Determine the [x, y] coordinate at the center of the cell enclosing the given text.  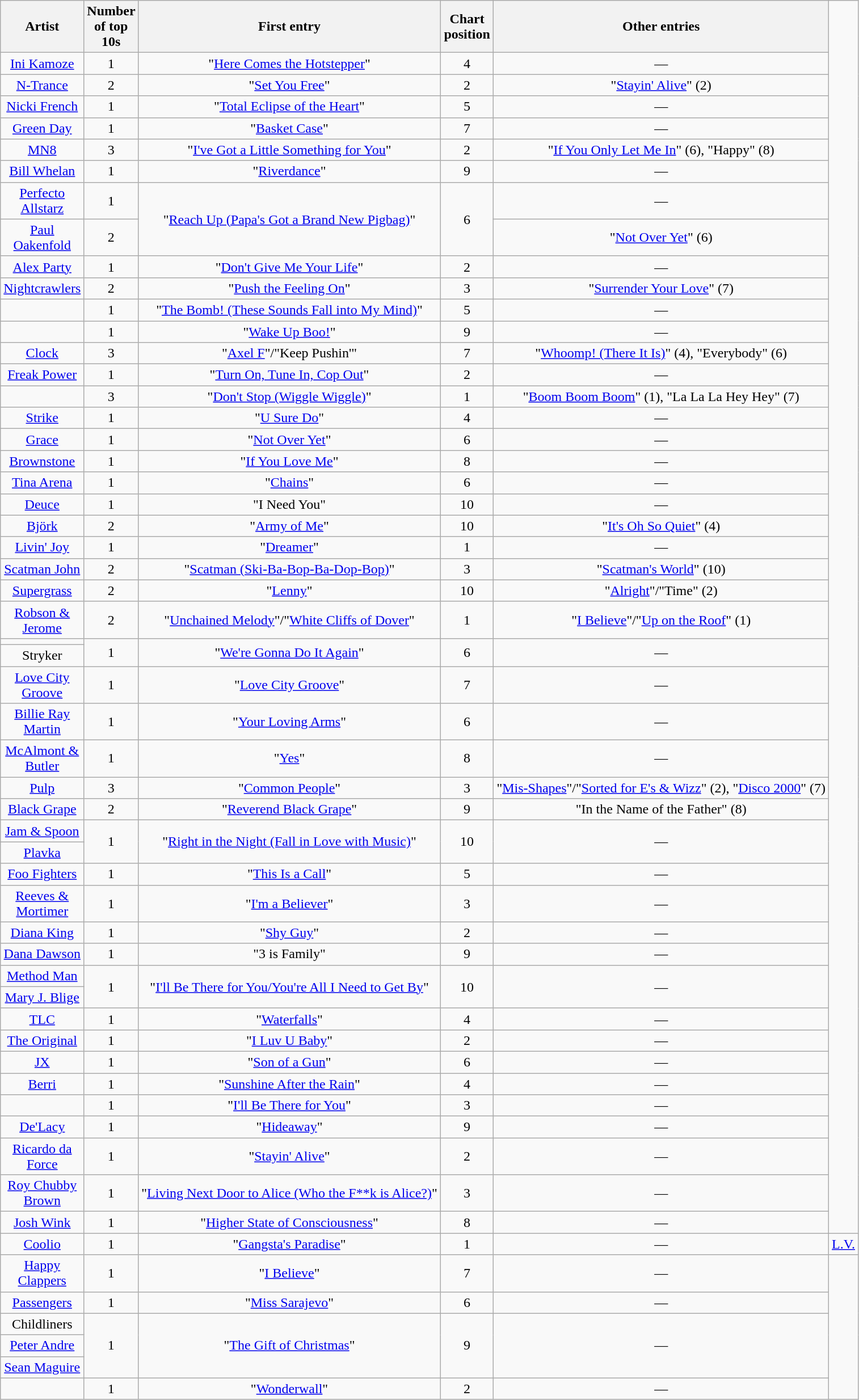
Billie Ray Martin [42, 722]
Nightcrawlers [42, 288]
L.V. [844, 1244]
"Waterfalls" [289, 1019]
Strike [42, 418]
"Stayin' Alive" [289, 1156]
"Scatman's World" (10) [662, 569]
"Living Next Door to Alice (Who the F**k is Alice?)" [289, 1194]
MN8 [42, 150]
Pulp [42, 788]
"Hideaway" [289, 1127]
Supergrass [42, 591]
Stryker [42, 655]
"Gangsta's Paradise" [289, 1244]
"Reverend Black Grape" [289, 809]
"Shy Guy" [289, 933]
De'Lacy [42, 1127]
"Not Over Yet" [289, 440]
"Boom Boom Boom" (1), "La La La Hey Hey" (7) [662, 397]
"Army of Me" [289, 526]
"U Sure Do" [289, 418]
Jam & Spoon [42, 831]
"Mis-Shapes"/"Sorted for E's & Wizz" (2), "Disco 2000" (7) [662, 788]
"I'll Be There for You" [289, 1106]
"If You Only Let Me In" (6), "Happy" (8) [662, 150]
"Not Over Yet" (6) [662, 237]
First entry [289, 27]
Foo Fighters [42, 874]
"Wonderwall" [289, 1389]
"Set You Free" [289, 85]
Livin' Joy [42, 547]
Chart position [467, 27]
Björk [42, 526]
"Scatman (Ski-Ba-Bop-Ba-Dop-Bop)" [289, 569]
"Push the Feeling On" [289, 288]
Freak Power [42, 375]
TLC [42, 1019]
"Whoomp! (There It Is)" (4), "Everybody" (6) [662, 353]
"Reach Up (Papa's Got a Brand New Pigbag)" [289, 219]
"I Believe" [289, 1273]
The Original [42, 1040]
"Don't Stop (Wiggle Wiggle)" [289, 397]
"I'm a Believer" [289, 903]
Childliners [42, 1324]
"Don't Give Me Your Life" [289, 267]
"I Luv U Baby" [289, 1040]
"Your Loving Arms" [289, 722]
Number of top 10s [111, 27]
"This Is a Call" [289, 874]
"Lenny" [289, 591]
"Basket Case" [289, 128]
Method Man [42, 976]
"It's Oh So Quiet" (4) [662, 526]
"If You Love Me" [289, 461]
"I Believe"/"Up on the Roof" (1) [662, 619]
Paul Oakenfold [42, 237]
JX [42, 1062]
Other entries [662, 27]
"The Bomb! (These Sounds Fall into My Mind)" [289, 310]
"Stayin' Alive" (2) [662, 85]
Ini Kamoze [42, 64]
Black Grape [42, 809]
"Son of a Gun" [289, 1062]
"Surrender Your Love" (7) [662, 288]
McAlmont & Butler [42, 759]
"Total Eclipse of the Heart" [289, 107]
"3 is Family" [289, 954]
Clock [42, 353]
"I've Got a Little Something for You" [289, 150]
Peter Andre [42, 1346]
"Alright"/"Time" (2) [662, 591]
Tina Arena [42, 483]
Brownstone [42, 461]
Reeves & Mortimer [42, 903]
"I'll Be There for You/You're All I Need to Get By" [289, 986]
N-Trance [42, 85]
Ricardo da Force [42, 1156]
Happy Clappers [42, 1273]
"Wake Up Boo!" [289, 332]
Dana Dawson [42, 954]
Roy Chubby Brown [42, 1194]
Plavka [42, 853]
"Unchained Melody"/"White Cliffs of Dover" [289, 619]
"Here Comes the Hotstepper" [289, 64]
"Turn On, Tune In, Cop Out" [289, 375]
"Chains" [289, 483]
"The Gift of Christmas" [289, 1346]
Green Day [42, 128]
Passengers [42, 1302]
Scatman John [42, 569]
"Right in the Night (Fall in Love with Music)" [289, 842]
Alex Party [42, 267]
Artist [42, 27]
Bill Whelan [42, 171]
Diana King [42, 933]
"Sunshine After the Rain" [289, 1084]
"I Need You" [289, 504]
Josh Wink [42, 1222]
"Miss Sarajevo" [289, 1302]
Nicki French [42, 107]
Deuce [42, 504]
"Riverdance" [289, 171]
Perfecto Allstarz [42, 201]
"In the Name of the Father" (8) [662, 809]
Coolio [42, 1244]
"Love City Groove" [289, 684]
"Common People" [289, 788]
Berri [42, 1084]
"Higher State of Consciousness" [289, 1222]
"Axel F"/"Keep Pushin'" [289, 353]
"We're Gonna Do It Again" [289, 652]
Mary J. Blige [42, 997]
"Yes" [289, 759]
Robson & Jerome [42, 619]
"Dreamer" [289, 547]
Sean Maguire [42, 1367]
Love City Groove [42, 684]
Grace [42, 440]
